Identify which cell holds the provided text, then report its [x, y] central coordinate. 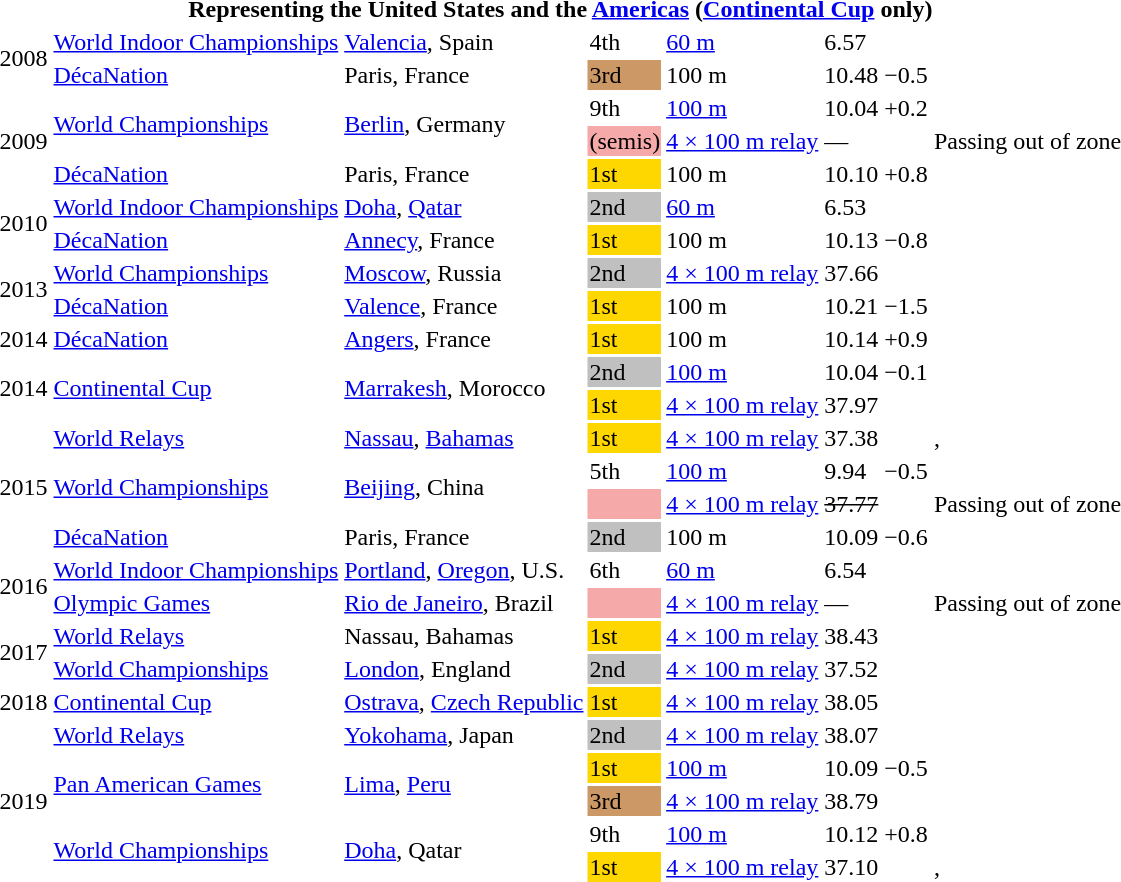
Valence, France [464, 306]
38.07 [852, 735]
37.97 [852, 405]
37.52 [852, 669]
Angers, France [464, 339]
10.48 [852, 75]
10.21 [852, 306]
38.79 [852, 801]
Rio de Janeiro, Brazil [464, 603]
−0.1 [906, 372]
9.94 [852, 471]
(semis) [625, 141]
−0.6 [906, 537]
−0.8 [906, 240]
6.53 [852, 207]
10.10 [852, 174]
10.14 [852, 339]
6th [625, 570]
Lima, Peru [464, 784]
Moscow, Russia [464, 273]
37.66 [852, 273]
5th [625, 471]
Annecy, France [464, 240]
37.77 [852, 504]
38.43 [852, 636]
Portland, Oregon, U.S. [464, 570]
Pan American Games [196, 784]
Beijing, China [464, 488]
6.57 [852, 42]
6.54 [852, 570]
+0.2 [906, 108]
Marrakesh, Morocco [464, 388]
10.13 [852, 240]
Yokohama, Japan [464, 735]
Ostrava, Czech Republic [464, 702]
−1.5 [906, 306]
37.10 [852, 867]
37.38 [852, 438]
Berlin, Germany [464, 124]
10.12 [852, 834]
London, England [464, 669]
+0.9 [906, 339]
Olympic Games [196, 603]
Valencia, Spain [464, 42]
4th [625, 42]
38.05 [852, 702]
